Detect which cell encompasses the target text, then output its (x, y) center coordinate. 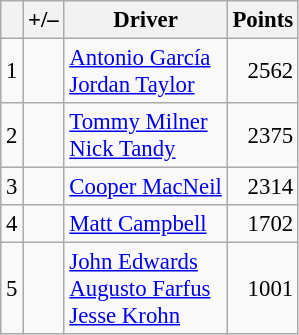
Driver (146, 20)
+/– (44, 20)
John Edwards Augusto Farfus Jesse Krohn (146, 289)
2562 (262, 72)
Tommy Milner Nick Tandy (146, 136)
2375 (262, 136)
4 (12, 224)
3 (12, 187)
Cooper MacNeil (146, 187)
Matt Campbell (146, 224)
5 (12, 289)
2 (12, 136)
1001 (262, 289)
2314 (262, 187)
1702 (262, 224)
1 (12, 72)
Points (262, 20)
Antonio García Jordan Taylor (146, 72)
